Identify which cell holds the provided text, then report its [X, Y] central coordinate. 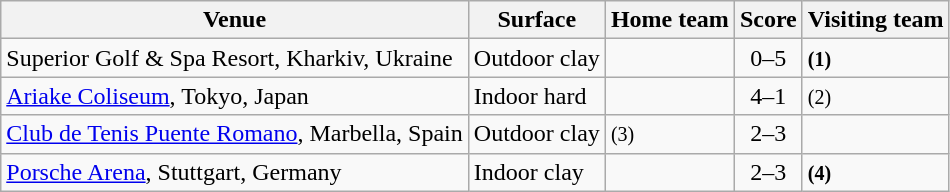
Superior Golf & Spa Resort, Kharkiv, Ukraine [235, 58]
Venue [235, 20]
Indoor hard [536, 96]
(4) [876, 172]
Ariake Coliseum, Tokyo, Japan [235, 96]
4–1 [768, 96]
Score [768, 20]
(3) [670, 134]
Indoor clay [536, 172]
Surface [536, 20]
(2) [876, 96]
Club de Tenis Puente Romano, Marbella, Spain [235, 134]
Porsche Arena, Stuttgart, Germany [235, 172]
(1) [876, 58]
Home team [670, 20]
Visiting team [876, 20]
0–5 [768, 58]
